Detect which cell encompasses the target text, then output its [x, y] center coordinate. 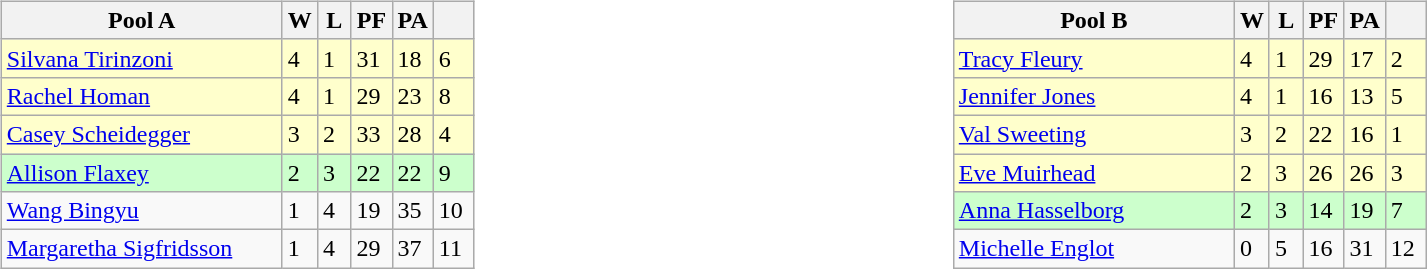
Eve Muirhead [1094, 173]
Val Sweeting [1094, 134]
12 [1406, 249]
Allison Flaxey [142, 173]
Tracy Fleury [1094, 58]
9 [454, 173]
17 [1364, 58]
Rachel Homan [142, 96]
35 [412, 211]
Wang Bingyu [142, 211]
10 [454, 211]
18 [412, 58]
13 [1364, 96]
0 [1252, 249]
8 [454, 96]
Margaretha Sigfridsson [142, 249]
37 [412, 249]
Anna Hasselborg [1094, 211]
14 [1324, 211]
Michelle Englot [1094, 249]
Casey Scheidegger [142, 134]
6 [454, 58]
Jennifer Jones [1094, 96]
7 [1406, 211]
Pool B [1094, 20]
Silvana Tirinzoni [142, 58]
28 [412, 134]
11 [454, 249]
Pool A [142, 20]
33 [372, 134]
23 [412, 96]
